Return (X, Y) of the center of cell containing provided text 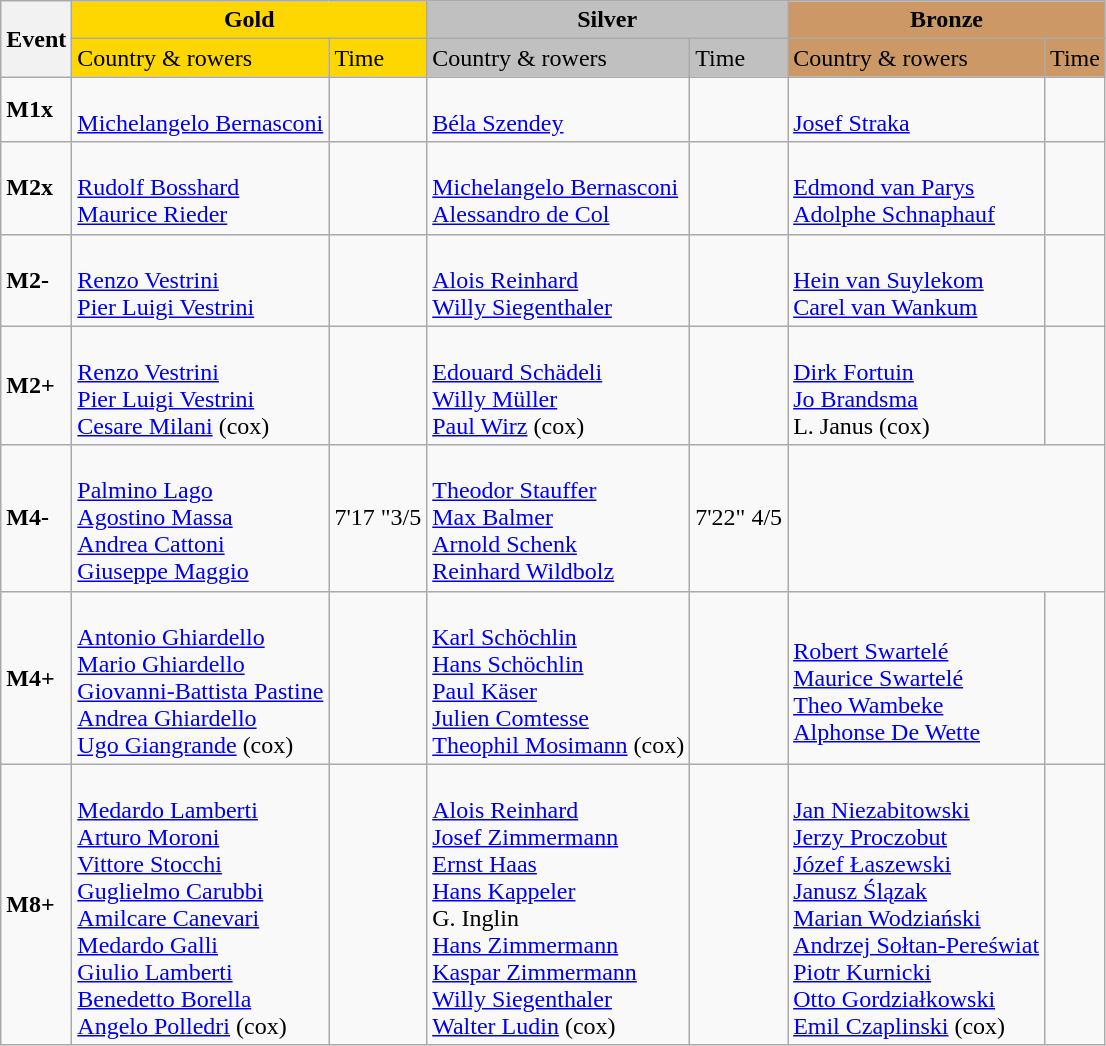
Renzo Vestrini Pier Luigi Vestrini Cesare Milani (cox) (200, 386)
M2x (36, 188)
Antonio Ghiardello Mario Ghiardello Giovanni-Battista Pastine Andrea Ghiardello Ugo Giangrande (cox) (200, 678)
Theodor Stauffer Max Balmer Arnold Schenk Reinhard Wildbolz (558, 518)
Rudolf Bosshard Maurice Rieder (200, 188)
Edouard Schädeli Willy Müller Paul Wirz (cox) (558, 386)
Renzo Vestrini Pier Luigi Vestrini (200, 280)
M4- (36, 518)
Event (36, 39)
M1x (36, 110)
M8+ (36, 904)
Silver (608, 20)
7'17 "3/5 (378, 518)
M2+ (36, 386)
Hein van Suylekom Carel van Wankum (916, 280)
Karl Schöchlin Hans Schöchlin Paul Käser Julien Comtesse Theophil Mosimann (cox) (558, 678)
Gold (250, 20)
Josef Straka (916, 110)
Edmond van Parys Adolphe Schnaphauf (916, 188)
M2- (36, 280)
M4+ (36, 678)
Alois Reinhard Willy Siegenthaler (558, 280)
Dirk Fortuin Jo Brandsma L. Janus (cox) (916, 386)
Bronze (947, 20)
Alois Reinhard Josef Zimmermann Ernst Haas Hans Kappeler G. Inglin Hans Zimmermann Kaspar Zimmermann Willy Siegenthaler Walter Ludin (cox) (558, 904)
Palmino Lago Agostino Massa Andrea Cattoni Giuseppe Maggio (200, 518)
7'22" 4/5 (739, 518)
Michelangelo Bernasconi (200, 110)
Béla Szendey (558, 110)
Robert Swartelé Maurice Swartelé Theo Wambeke Alphonse De Wette (916, 678)
Michelangelo Bernasconi Alessandro de Col (558, 188)
